Find where the given text appears and provide that cell's center as [x, y] coordinate. 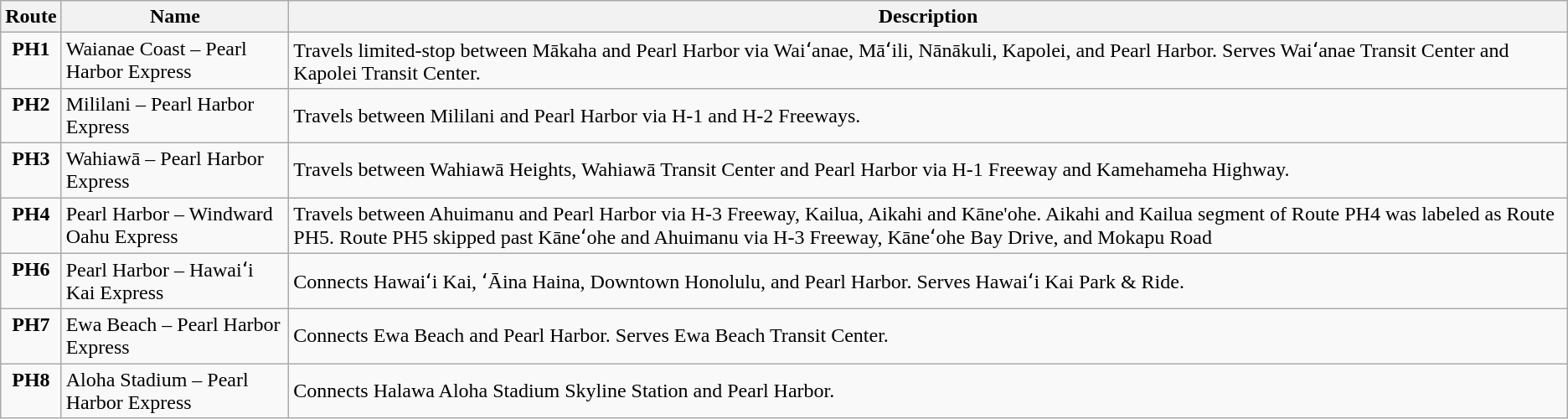
Description [928, 17]
PH2 [31, 116]
Ewa Beach – Pearl Harbor Express [175, 337]
Connects Halawa Aloha Stadium Skyline Station and Pearl Harbor. [928, 391]
PH4 [31, 226]
PH8 [31, 391]
PH1 [31, 60]
Pearl Harbor – Windward Oahu Express [175, 226]
Waianae Coast – Pearl Harbor Express [175, 60]
Connects Ewa Beach and Pearl Harbor. Serves Ewa Beach Transit Center. [928, 337]
PH7 [31, 337]
Mililani – Pearl Harbor Express [175, 116]
Pearl Harbor – Hawaiʻi Kai Express [175, 282]
Connects Hawaiʻi Kai, ʻĀina Haina, Downtown Honolulu, and Pearl Harbor. Serves Hawaiʻi Kai Park & Ride. [928, 282]
Name [175, 17]
PH6 [31, 282]
PH3 [31, 169]
Travels between Mililani and Pearl Harbor via H-1 and H-2 Freeways. [928, 116]
Route [31, 17]
Aloha Stadium – Pearl Harbor Express [175, 391]
Travels between Wahiawā Heights, Wahiawā Transit Center and Pearl Harbor via H-1 Freeway and Kamehameha Highway. [928, 169]
Wahiawā – Pearl Harbor Express [175, 169]
